Output the (x, y) coordinate of the center of the cell containing the given text.  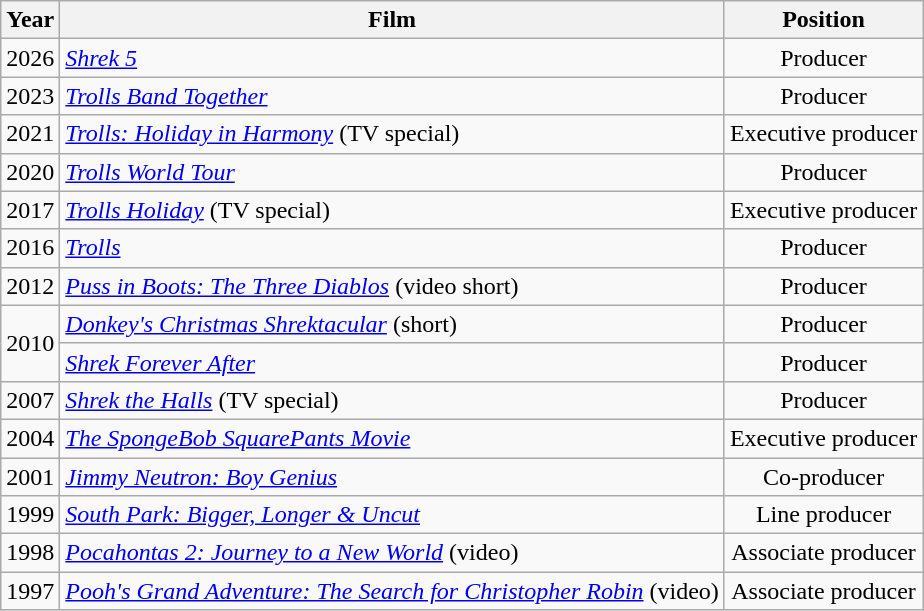
Shrek Forever After (392, 362)
Line producer (823, 515)
Film (392, 20)
2023 (30, 96)
2012 (30, 286)
2021 (30, 134)
2017 (30, 210)
1997 (30, 591)
Trolls Holiday (TV special) (392, 210)
Donkey's Christmas Shrektacular (short) (392, 324)
1998 (30, 553)
2020 (30, 172)
2026 (30, 58)
Shrek the Halls (TV special) (392, 400)
The SpongeBob SquarePants Movie (392, 438)
2004 (30, 438)
Pocahontas 2: Journey to a New World (video) (392, 553)
2016 (30, 248)
Jimmy Neutron: Boy Genius (392, 477)
2001 (30, 477)
Position (823, 20)
Trolls: Holiday in Harmony (TV special) (392, 134)
Trolls (392, 248)
Trolls World Tour (392, 172)
Shrek 5 (392, 58)
1999 (30, 515)
Pooh's Grand Adventure: The Search for Christopher Robin (video) (392, 591)
Co-producer (823, 477)
2007 (30, 400)
South Park: Bigger, Longer & Uncut (392, 515)
Trolls Band Together (392, 96)
Year (30, 20)
Puss in Boots: The Three Diablos (video short) (392, 286)
2010 (30, 343)
